Output the (X, Y) coordinate of the center of the cell containing the given text.  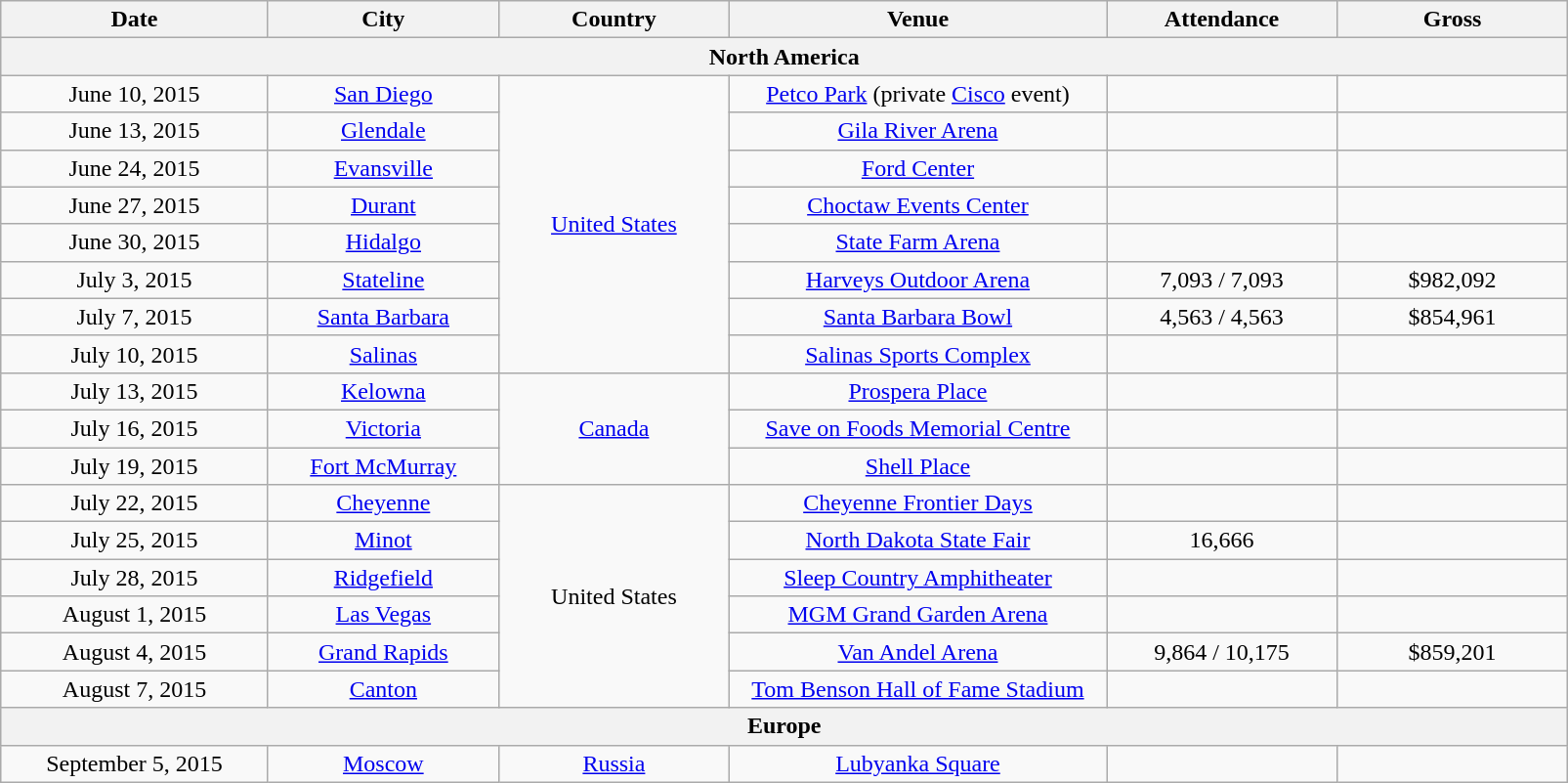
Minot (383, 541)
Van Andel Arena (917, 652)
San Diego (383, 94)
June 24, 2015 (135, 168)
June 27, 2015 (135, 205)
$854,961 (1453, 317)
$982,092 (1453, 280)
June 13, 2015 (135, 131)
Cheyenne (383, 503)
Russia (614, 763)
Canada (614, 428)
Salinas Sports Complex (917, 354)
Lubyanka Square (917, 763)
Canton (383, 689)
Las Vegas (383, 615)
July 13, 2015 (135, 391)
Glendale (383, 131)
9,864 / 10,175 (1221, 652)
4,563 / 4,563 (1221, 317)
Stateline (383, 280)
Evansville (383, 168)
Kelowna (383, 391)
$859,201 (1453, 652)
Petco Park (private Cisco event) (917, 94)
July 19, 2015 (135, 466)
Cheyenne Frontier Days (917, 503)
7,093 / 7,093 (1221, 280)
Grand Rapids (383, 652)
Santa Barbara (383, 317)
Save on Foods Memorial Centre (917, 428)
MGM Grand Garden Arena (917, 615)
August 4, 2015 (135, 652)
Europe (784, 726)
June 10, 2015 (135, 94)
Moscow (383, 763)
July 7, 2015 (135, 317)
July 25, 2015 (135, 541)
16,666 (1221, 541)
Shell Place (917, 466)
Sleep Country Amphitheater (917, 578)
Salinas (383, 354)
Gila River Arena (917, 131)
Date (135, 20)
Prospera Place (917, 391)
Fort McMurray (383, 466)
Venue (917, 20)
Ford Center (917, 168)
June 30, 2015 (135, 242)
North America (784, 57)
Tom Benson Hall of Fame Stadium (917, 689)
Gross (1453, 20)
Choctaw Events Center (917, 205)
Ridgefield (383, 578)
July 3, 2015 (135, 280)
Attendance (1221, 20)
August 1, 2015 (135, 615)
July 16, 2015 (135, 428)
City (383, 20)
Country (614, 20)
July 22, 2015 (135, 503)
North Dakota State Fair (917, 541)
Durant (383, 205)
July 28, 2015 (135, 578)
Harveys Outdoor Arena (917, 280)
Hidalgo (383, 242)
Victoria (383, 428)
September 5, 2015 (135, 763)
July 10, 2015 (135, 354)
Santa Barbara Bowl (917, 317)
August 7, 2015 (135, 689)
State Farm Arena (917, 242)
